For the text-containing cell, return its midpoint in [X, Y] coordinate format. 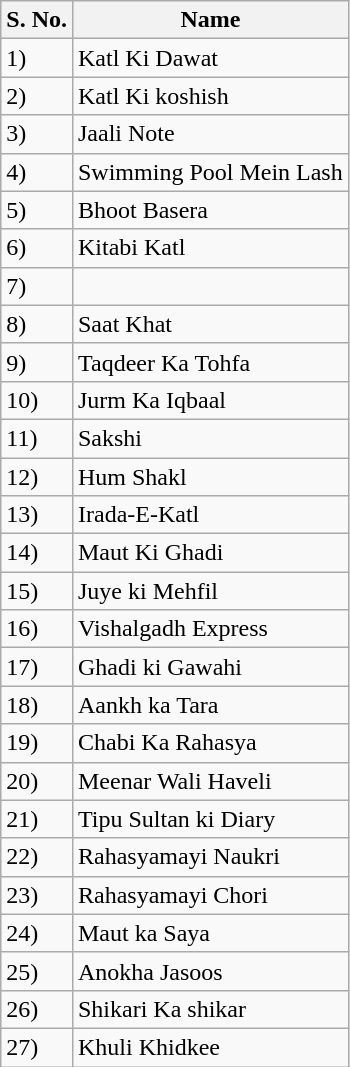
16) [37, 629]
11) [37, 438]
20) [37, 781]
Maut Ki Ghadi [210, 553]
Kitabi Katl [210, 248]
Bhoot Basera [210, 210]
17) [37, 667]
6) [37, 248]
Chabi Ka Rahasya [210, 743]
Vishalgadh Express [210, 629]
Name [210, 20]
26) [37, 1009]
21) [37, 819]
Jaali Note [210, 134]
Juye ki Mehfil [210, 591]
Jurm Ka Iqbaal [210, 400]
25) [37, 971]
23) [37, 895]
14) [37, 553]
Shikari Ka shikar [210, 1009]
Meenar Wali Haveli [210, 781]
Hum Shakl [210, 477]
Tipu Sultan ki Diary [210, 819]
1) [37, 58]
9) [37, 362]
3) [37, 134]
Saat Khat [210, 324]
2) [37, 96]
Ghadi ki Gawahi [210, 667]
Rahasyamayi Naukri [210, 857]
Taqdeer Ka Tohfa [210, 362]
12) [37, 477]
Rahasyamayi Chori [210, 895]
15) [37, 591]
Anokha Jasoos [210, 971]
24) [37, 933]
Swimming Pool Mein Lash [210, 172]
Sakshi [210, 438]
13) [37, 515]
18) [37, 705]
22) [37, 857]
8) [37, 324]
S. No. [37, 20]
27) [37, 1047]
4) [37, 172]
7) [37, 286]
Khuli Khidkee [210, 1047]
Katl Ki koshish [210, 96]
Maut ka Saya [210, 933]
10) [37, 400]
Katl Ki Dawat [210, 58]
19) [37, 743]
5) [37, 210]
Irada-E-Katl [210, 515]
Aankh ka Tara [210, 705]
